Provide the [X, Y] coordinate of the cell's center where the given text is located.  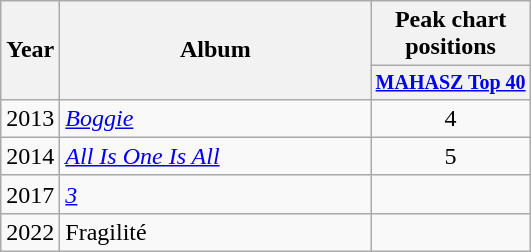
5 [450, 156]
2017 [30, 194]
Year [30, 50]
4 [450, 118]
2014 [30, 156]
MAHASZ Top 40 [450, 82]
3 [216, 194]
Boggie [216, 118]
2022 [30, 232]
2013 [30, 118]
Fragilité [216, 232]
Album [216, 50]
Peak chart positions [450, 34]
All Is One Is All [216, 156]
